Provide the [X, Y] coordinate of the cell's center where the given text is located.  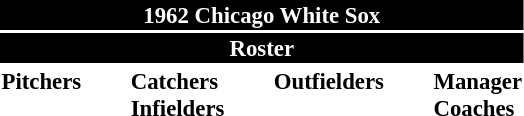
Roster [262, 48]
1962 Chicago White Sox [262, 15]
